Determine the (x, y) coordinate at the center of the cell enclosing the given text.  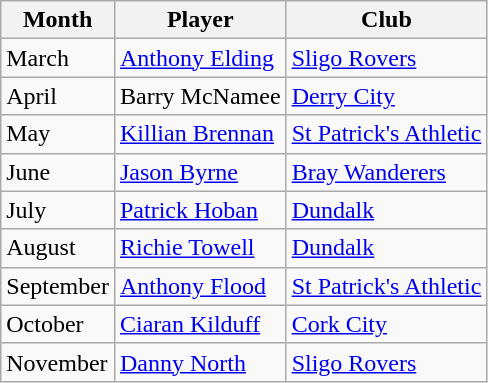
Barry McNamee (200, 96)
June (58, 172)
Bray Wanderers (386, 172)
Anthony Elding (200, 58)
Richie Towell (200, 248)
Killian Brennan (200, 134)
May (58, 134)
Ciaran Kilduff (200, 324)
November (58, 362)
Jason Byrne (200, 172)
Month (58, 20)
March (58, 58)
Anthony Flood (200, 286)
Player (200, 20)
Danny North (200, 362)
July (58, 210)
October (58, 324)
April (58, 96)
Patrick Hoban (200, 210)
September (58, 286)
Club (386, 20)
Cork City (386, 324)
August (58, 248)
Derry City (386, 96)
